Capture the cell that displays the provided text and extract its [X, Y] central coordinate. 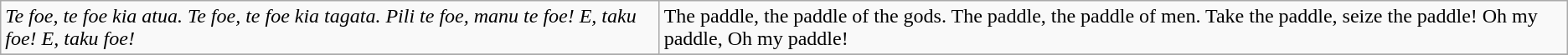
Te foe, te foe kia atua. Te foe, te foe kia tagata. Pili te foe, manu te foe! E, taku foe! E, taku foe! [330, 28]
The paddle, the paddle of the gods. The paddle, the paddle of men. Take the paddle, seize the paddle! Oh my paddle, Oh my paddle! [1113, 28]
